Detect which cell encompasses the target text, then output its (X, Y) center coordinate. 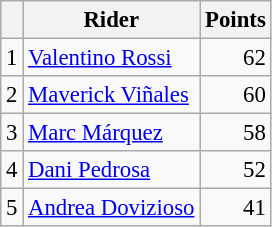
3 (12, 133)
Dani Pedrosa (112, 170)
4 (12, 170)
2 (12, 95)
Valentino Rossi (112, 58)
62 (236, 58)
Rider (112, 20)
41 (236, 208)
60 (236, 95)
Andrea Dovizioso (112, 208)
52 (236, 170)
Points (236, 20)
Maverick Viñales (112, 95)
5 (12, 208)
Marc Márquez (112, 133)
1 (12, 58)
58 (236, 133)
